Return (X, Y) of the center of cell containing provided text 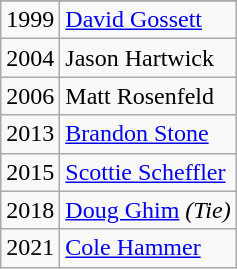
2006 (30, 96)
2015 (30, 172)
Jason Hartwick (148, 58)
2018 (30, 210)
2021 (30, 248)
Matt Rosenfeld (148, 96)
Brandon Stone (148, 134)
Scottie Scheffler (148, 172)
2013 (30, 134)
2004 (30, 58)
1999 (30, 20)
David Gossett (148, 20)
Doug Ghim (Tie) (148, 210)
Cole Hammer (148, 248)
